Capture the cell that displays the provided text and extract its (X, Y) central coordinate. 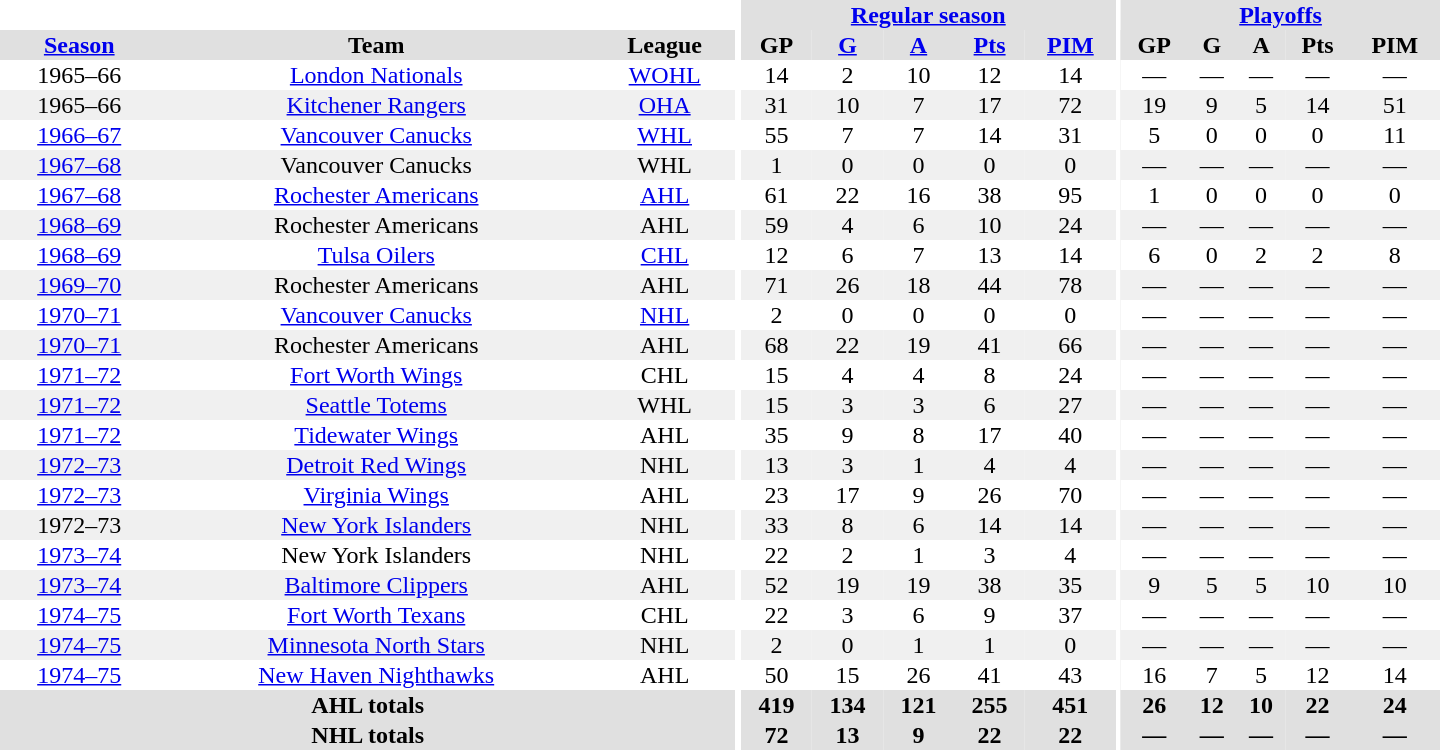
Tulsa Oilers (376, 255)
255 (990, 705)
59 (776, 225)
95 (1070, 195)
55 (776, 135)
Minnesota North Stars (376, 645)
68 (776, 345)
Fort Worth Wings (376, 375)
51 (1394, 105)
61 (776, 195)
121 (918, 705)
40 (1070, 435)
Playoffs (1280, 15)
33 (776, 525)
50 (776, 675)
78 (1070, 285)
League (665, 45)
27 (1070, 405)
Virginia Wings (376, 495)
37 (1070, 615)
66 (1070, 345)
Baltimore Clippers (376, 585)
New Haven Nighthawks (376, 675)
Regular season (928, 15)
52 (776, 585)
NHL totals (368, 735)
Kitchener Rangers (376, 105)
Detroit Red Wings (376, 465)
18 (918, 285)
134 (848, 705)
Season (80, 45)
AHL totals (368, 705)
Tidewater Wings (376, 435)
43 (1070, 675)
71 (776, 285)
Seattle Totems (376, 405)
419 (776, 705)
451 (1070, 705)
1966–67 (80, 135)
23 (776, 495)
WOHL (665, 75)
Fort Worth Texans (376, 615)
1969–70 (80, 285)
70 (1070, 495)
44 (990, 285)
London Nationals (376, 75)
OHA (665, 105)
Team (376, 45)
11 (1394, 135)
